Identify which cell holds the provided text, then report its (X, Y) central coordinate. 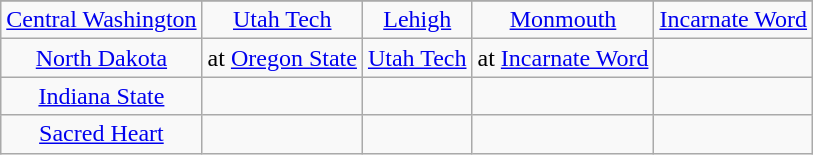
Monmouth (563, 20)
Indiana State (102, 96)
North Dakota (102, 58)
Sacred Heart (102, 134)
Incarnate Word (734, 20)
Central Washington (102, 20)
at Oregon State (282, 58)
Lehigh (417, 20)
at Incarnate Word (563, 58)
